Scan for the cell matching the given text and deliver its (X, Y) coordinate at center. 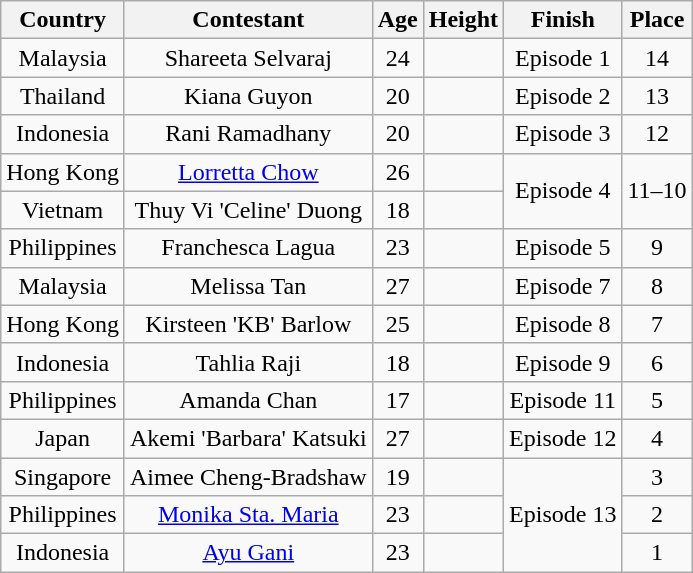
Episode 5 (563, 248)
11–10 (657, 191)
Episode 9 (563, 362)
26 (398, 172)
5 (657, 400)
Lorretta Chow (248, 172)
Thailand (63, 96)
Contestant (248, 20)
Singapore (63, 477)
Tahlia Raji (248, 362)
Episode 7 (563, 286)
8 (657, 286)
Episode 2 (563, 96)
14 (657, 58)
6 (657, 362)
25 (398, 324)
Japan (63, 438)
Age (398, 20)
Akemi 'Barbara' Katsuki (248, 438)
Episode 1 (563, 58)
Place (657, 20)
17 (398, 400)
19 (398, 477)
Height (463, 20)
Monika Sta. Maria (248, 515)
Thuy Vi 'Celine' Duong (248, 210)
Vietnam (63, 210)
3 (657, 477)
Episode 4 (563, 191)
Amanda Chan (248, 400)
Kirsteen 'KB' Barlow (248, 324)
Franchesca Lagua (248, 248)
Finish (563, 20)
Country (63, 20)
Aimee Cheng-Bradshaw (248, 477)
Kiana Guyon (248, 96)
Ayu Gani (248, 553)
4 (657, 438)
Episode 12 (563, 438)
Episode 13 (563, 515)
Rani Ramadhany (248, 134)
12 (657, 134)
2 (657, 515)
1 (657, 553)
Shareeta Selvaraj (248, 58)
24 (398, 58)
13 (657, 96)
Episode 8 (563, 324)
7 (657, 324)
Episode 11 (563, 400)
Melissa Tan (248, 286)
9 (657, 248)
Episode 3 (563, 134)
